Pinpoint the cell where the given text exists, returning its [X, Y] midpoint coordinate. 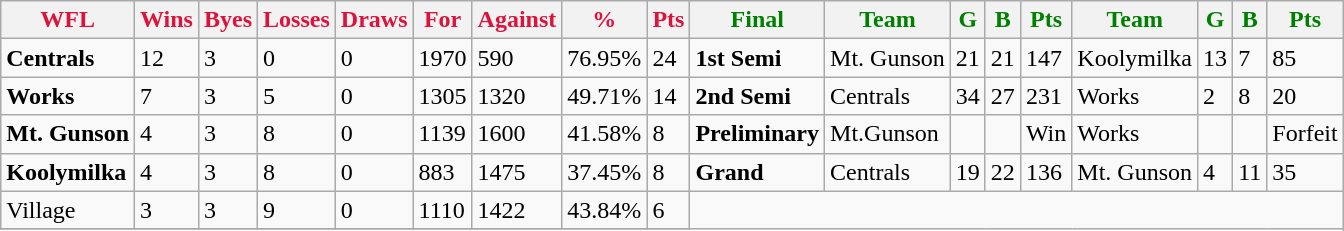
1970 [442, 58]
41.58% [604, 134]
1305 [442, 96]
1110 [442, 210]
1st Semi [758, 58]
35 [1305, 172]
Wins [167, 20]
WFL [68, 20]
2 [1216, 96]
27 [1002, 96]
% [604, 20]
For [442, 20]
2nd Semi [758, 96]
11 [1250, 172]
590 [517, 58]
Against [517, 20]
12 [167, 58]
Byes [228, 20]
34 [968, 96]
37.45% [604, 172]
Grand [758, 172]
Final [758, 20]
883 [442, 172]
20 [1305, 96]
Win [1046, 134]
6 [668, 210]
14 [668, 96]
19 [968, 172]
76.95% [604, 58]
22 [1002, 172]
Draws [374, 20]
43.84% [604, 210]
147 [1046, 58]
Preliminary [758, 134]
Losses [297, 20]
1320 [517, 96]
1475 [517, 172]
Mt.Gunson [888, 134]
1139 [442, 134]
231 [1046, 96]
49.71% [604, 96]
1600 [517, 134]
Forfeit [1305, 134]
24 [668, 58]
1422 [517, 210]
13 [1216, 58]
5 [297, 96]
85 [1305, 58]
Village [68, 210]
136 [1046, 172]
9 [297, 210]
